Locate the cell with the specified text and output its [x, y] center coordinate. 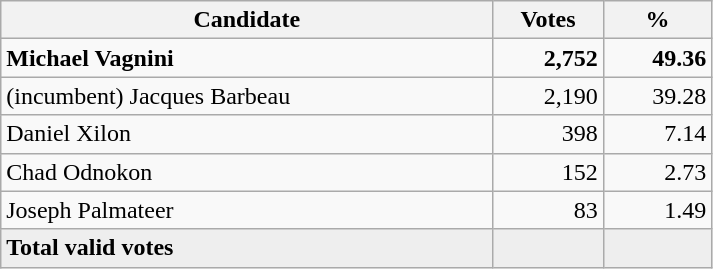
83 [548, 210]
49.36 [658, 58]
Daniel Xilon [247, 134]
152 [548, 172]
Chad Odnokon [247, 172]
2.73 [658, 172]
1.49 [658, 210]
2,752 [548, 58]
Michael Vagnini [247, 58]
2,190 [548, 96]
398 [548, 134]
(incumbent) Jacques Barbeau [247, 96]
Total valid votes [247, 248]
Candidate [247, 20]
39.28 [658, 96]
Votes [548, 20]
% [658, 20]
7.14 [658, 134]
Joseph Palmateer [247, 210]
